Return (X, Y) of the center of cell containing provided text 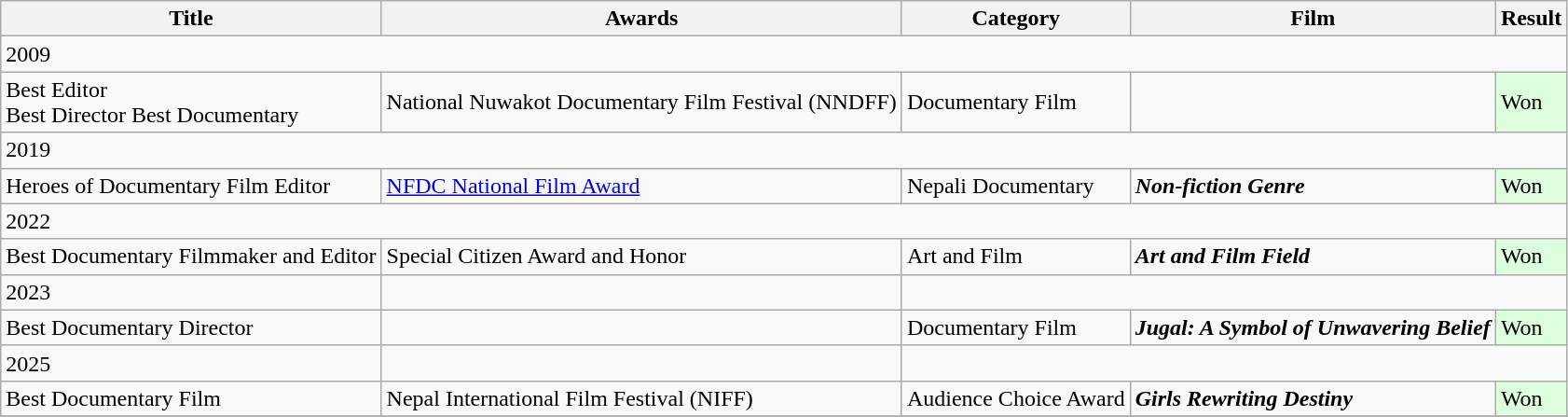
Best Documentary Filmmaker and Editor (191, 257)
Art and Film Field (1313, 257)
2023 (191, 292)
2009 (784, 54)
2022 (784, 221)
2019 (784, 150)
Best Documentary Director (191, 327)
Film (1313, 19)
NFDC National Film Award (641, 186)
Heroes of Documentary Film Editor (191, 186)
Audience Choice Award (1016, 398)
Non-fiction Genre (1313, 186)
Girls Rewriting Destiny (1313, 398)
Jugal: A Symbol of Unwavering Belief (1313, 327)
Best EditorBest Director Best Documentary (191, 103)
2025 (191, 363)
Art and Film (1016, 257)
Title (191, 19)
Special Citizen Award and Honor (641, 257)
Nepali Documentary (1016, 186)
Result (1531, 19)
National Nuwakot Documentary Film Festival (NNDFF) (641, 103)
Nepal International Film Festival (NIFF) (641, 398)
Best Documentary Film (191, 398)
Category (1016, 19)
Awards (641, 19)
